Identify which cell holds the provided text, then report its [X, Y] central coordinate. 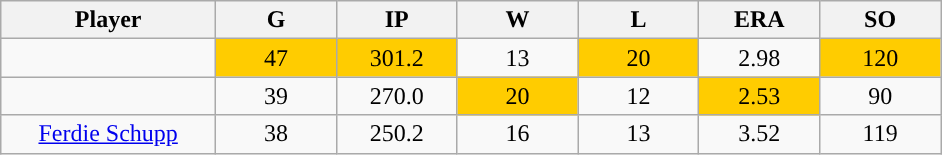
SO [880, 20]
Player [108, 20]
W [518, 20]
39 [276, 96]
250.2 [396, 134]
L [638, 20]
IP [396, 20]
3.52 [760, 134]
38 [276, 134]
Ferdie Schupp [108, 134]
301.2 [396, 58]
12 [638, 96]
ERA [760, 20]
120 [880, 58]
90 [880, 96]
270.0 [396, 96]
G [276, 20]
2.98 [760, 58]
2.53 [760, 96]
47 [276, 58]
119 [880, 134]
16 [518, 134]
